Return the (X, Y) coordinate for the center point of the cell that contains the specified text.  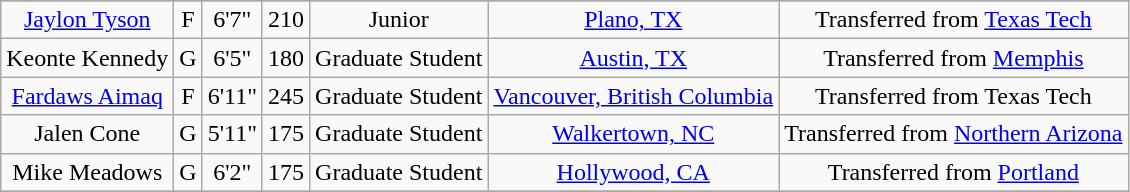
Jaylon Tyson (88, 20)
Keonte Kennedy (88, 58)
Plano, TX (634, 20)
Mike Meadows (88, 172)
210 (286, 20)
Hollywood, CA (634, 172)
6'5" (232, 58)
Jalen Cone (88, 134)
Vancouver, British Columbia (634, 96)
5'11" (232, 134)
Austin, TX (634, 58)
245 (286, 96)
Walkertown, NC (634, 134)
Fardaws Aimaq (88, 96)
6'7" (232, 20)
Transferred from Memphis (954, 58)
180 (286, 58)
Junior (399, 20)
Transferred from Northern Arizona (954, 134)
6'11" (232, 96)
Transferred from Portland (954, 172)
6'2" (232, 172)
